Scan for the cell matching the given text and deliver its [X, Y] coordinate at center. 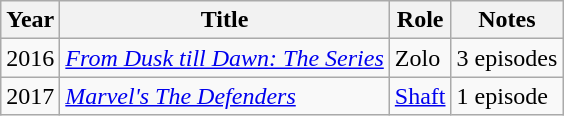
Marvel's The Defenders [224, 96]
2016 [30, 58]
Title [224, 20]
Year [30, 20]
Notes [507, 20]
Shaft [420, 96]
Zolo [420, 58]
3 episodes [507, 58]
1 episode [507, 96]
From Dusk till Dawn: The Series [224, 58]
Role [420, 20]
2017 [30, 96]
